Provide the (X, Y) coordinate of the cell's center where the given text is located.  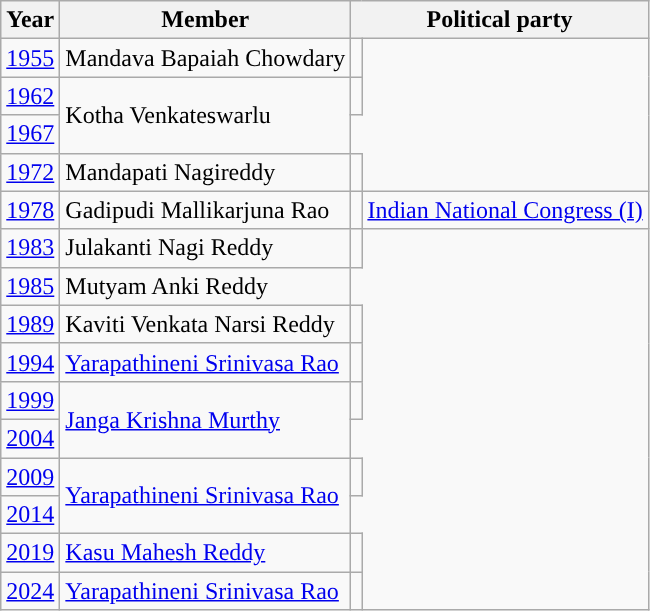
Mandava Bapaiah Chowdary (206, 58)
1983 (30, 248)
1978 (30, 210)
Kotha Venkateswarlu (206, 115)
1972 (30, 172)
Gadipudi Mallikarjuna Rao (206, 210)
Indian National Congress (I) (505, 210)
Mandapati Nagireddy (206, 172)
2009 (30, 477)
1989 (30, 324)
Julakanti Nagi Reddy (206, 248)
2024 (30, 591)
2004 (30, 438)
1999 (30, 400)
1967 (30, 134)
1955 (30, 58)
1994 (30, 362)
Kaviti Venkata Narsi Reddy (206, 324)
1962 (30, 96)
Political party (500, 20)
Member (206, 20)
2019 (30, 553)
Kasu Mahesh Reddy (206, 553)
Year (30, 20)
1985 (30, 286)
Janga Krishna Murthy (206, 419)
Mutyam Anki Reddy (206, 286)
2014 (30, 515)
